Capture the cell that displays the provided text and extract its [X, Y] central coordinate. 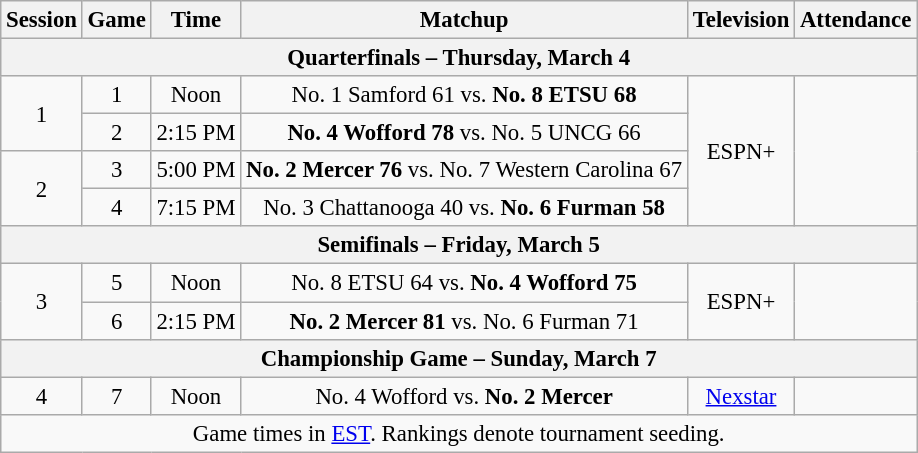
Attendance [856, 20]
7:15 PM [196, 208]
Quarterfinals – Thursday, March 4 [459, 58]
Semifinals – Friday, March 5 [459, 245]
6 [116, 321]
No. 4 Wofford vs. No. 2 Mercer [464, 396]
5:00 PM [196, 170]
Game times in EST. Rankings denote tournament seeding. [459, 433]
No. 2 Mercer 76 vs. No. 7 Western Carolina 67 [464, 170]
Game [116, 20]
7 [116, 396]
Session [42, 20]
Matchup [464, 20]
No. 1 Samford 61 vs. No. 8 ETSU 68 [464, 95]
No. 3 Chattanooga 40 vs. No. 6 Furman 58 [464, 208]
5 [116, 283]
Championship Game – Sunday, March 7 [459, 358]
Time [196, 20]
No. 8 ETSU 64 vs. No. 4 Wofford 75 [464, 283]
Nexstar [740, 396]
No. 4 Wofford 78 vs. No. 5 UNCG 66 [464, 133]
Television [740, 20]
No. 2 Mercer 81 vs. No. 6 Furman 71 [464, 321]
